Output the [X, Y] coordinate of the center of the cell containing the given text.  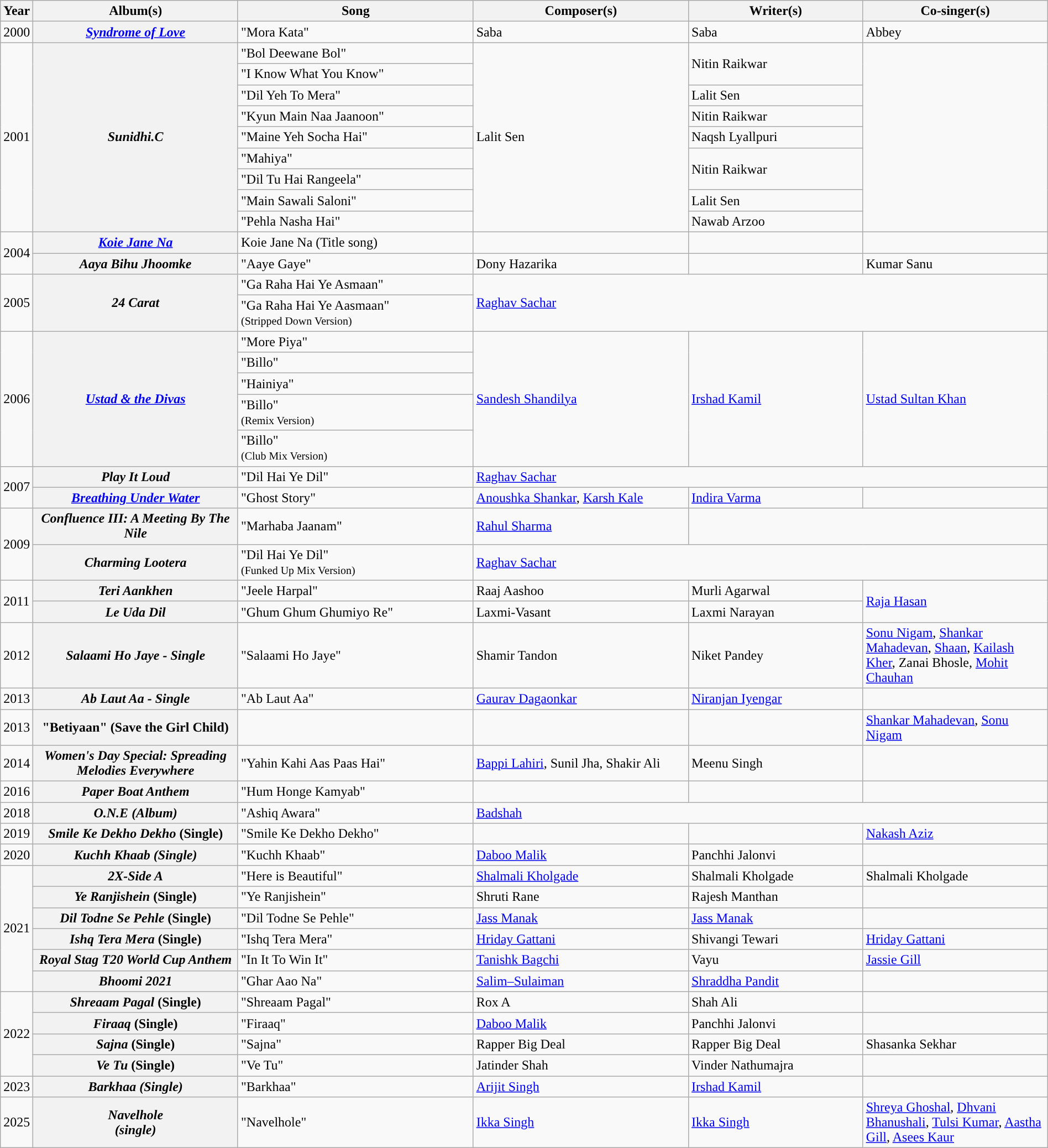
Smile Ke Dekho Dekho (Single) [136, 834]
Charming Lootera [136, 562]
2021 [17, 928]
Tanishk Bagchi [580, 960]
Koie Jane Na (Title song) [355, 242]
"Barkhaa" [355, 1087]
Shreya Ghoshal, Dhvani Bhanushali, Tulsi Kumar, Aastha Gill, Asees Kaur [955, 1123]
Murli Agarwal [776, 591]
2020 [17, 855]
2018 [17, 813]
Gaurav Dagaonkar [580, 698]
"Yahin Kahi Aas Paas Hai" [355, 763]
Badshah [761, 813]
"Dil Yeh To Mera" [355, 95]
"I Know What You Know" [355, 74]
2022 [17, 1034]
Kuchh Khaab (Single) [136, 855]
2006 [17, 399]
Raja Hasan [955, 601]
Shraddha Pandit [776, 981]
"Kuchh Khaab" [355, 855]
Barkhaa (Single) [136, 1087]
Dil Todne Se Pehle (Single) [136, 918]
"Dil Todne Se Pehle" [355, 918]
2025 [17, 1123]
Shamir Tandon [580, 655]
Rahul Sharma [580, 526]
Firaaq (Single) [136, 1023]
Anoushka Shankar, Karsh Kale [580, 498]
2012 [17, 655]
Laxmi-Vasant [580, 612]
Arijit Singh [580, 1087]
Vayu [776, 960]
Play It Loud [136, 477]
Ab Laut Aa - Single [136, 698]
"Mora Kata" [355, 32]
"Billo" [355, 363]
Dony Hazarika [580, 264]
"Ga Raha Hai Ye Asmaan" [355, 285]
"Maine Yeh Socha Hai" [355, 137]
"Dil Tu Hai Rangeela" [355, 179]
Shivangi Tewari [776, 939]
"Smile Ke Dekho Dekho" [355, 834]
Niket Pandey [776, 655]
"Kyun Main Naa Jaanoon" [355, 116]
Aaya Bihu Jhoomke [136, 264]
"Ab Laut Aa" [355, 698]
2000 [17, 32]
2014 [17, 763]
Bappi Lahiri, Sunil Jha, Shakir Ali [580, 763]
Confluence III: A Meeting By The Nile [136, 526]
Shah Ali [776, 1002]
2007 [17, 487]
Nakash Aziz [955, 834]
Co-singer(s) [955, 11]
2X-Side A [136, 876]
Album(s) [136, 11]
"Betiyaan" (Save the Girl Child) [136, 727]
Meenu Singh [776, 763]
"Ghost Story" [355, 498]
Shreaam Pagal (Single) [136, 1002]
Ustad Sultan Khan [955, 399]
"Ga Raha Hai Ye Aasmaan"(Stripped Down Version) [355, 313]
Raaj Aashoo [580, 591]
2023 [17, 1087]
"Pehla Nasha Hai" [355, 221]
Sajna (Single) [136, 1044]
"More Piya" [355, 342]
Ve Tu (Single) [136, 1065]
Writer(s) [776, 11]
Salaami Ho Jaye - Single [136, 655]
"Ghum Ghum Ghumiyo Re" [355, 612]
Sandesh Shandilya [580, 399]
Syndrome of Love [136, 32]
Shankar Mahadevan, Sonu Nigam [955, 727]
2009 [17, 544]
Koie Jane Na [136, 242]
Salim–Sulaiman [580, 981]
Jassie Gill [955, 960]
"Sajna" [355, 1044]
Paper Boat Anthem [136, 792]
"In It To Win It" [355, 960]
Niranjan Iyengar [776, 698]
2001 [17, 137]
Royal Stag T20 World Cup Anthem [136, 960]
"Ve Tu" [355, 1065]
Ye Ranjishein (Single) [136, 897]
Abbey [955, 32]
"Aaye Gaye" [355, 264]
Rox A [580, 1002]
Rajesh Manthan [776, 897]
2019 [17, 834]
"Billo"(Club Mix Version) [355, 448]
Nawab Arzoo [776, 221]
Bhoomi 2021 [136, 981]
"Marhaba Jaanam" [355, 526]
"Ishq Tera Mera" [355, 939]
"Jeele Harpal" [355, 591]
"Here is Beautiful" [355, 876]
Ishq Tera Mera (Single) [136, 939]
"Ye Ranjishein" [355, 897]
"Dil Hai Ye Dil"(Funked Up Mix Version) [355, 562]
Sonu Nigam, Shankar Mahadevan, Shaan, Kailash Kher, Zanai Bhosle, Mohit Chauhan [955, 655]
Laxmi Narayan [776, 612]
"Ashiq Awara" [355, 813]
"Hainiya" [355, 384]
"Billo"(Remix Version) [355, 413]
Le Uda Dil [136, 612]
Vinder Nathumajra [776, 1065]
2011 [17, 601]
"Hum Honge Kamyab" [355, 792]
Naqsh Lyallpuri [776, 137]
O.N.E (Album) [136, 813]
"Ghar Aao Na" [355, 981]
Ustad & the Divas [136, 399]
Breathing Under Water [136, 498]
"Main Sawali Saloni" [355, 200]
Teri Aankhen [136, 591]
"Firaaq" [355, 1023]
2004 [17, 253]
Shasanka Sekhar [955, 1044]
24 Carat [136, 303]
Year [17, 11]
Kumar Sanu [955, 264]
"Navelhole" [355, 1123]
Jatinder Shah [580, 1065]
"Salaami Ho Jaye" [355, 655]
Women's Day Special: Spreading Melodies Everywhere [136, 763]
2016 [17, 792]
Song [355, 11]
Sunidhi.C [136, 137]
Indira Varma [776, 498]
2005 [17, 303]
"Dil Hai Ye Dil" [355, 477]
"Bol Deewane Bol" [355, 53]
Composer(s) [580, 11]
"Mahiya" [355, 158]
Shruti Rane [580, 897]
"Shreaam Pagal" [355, 1002]
Navelhole(single) [136, 1123]
